Pinpoint the cell where the given text exists, returning its (X, Y) midpoint coordinate. 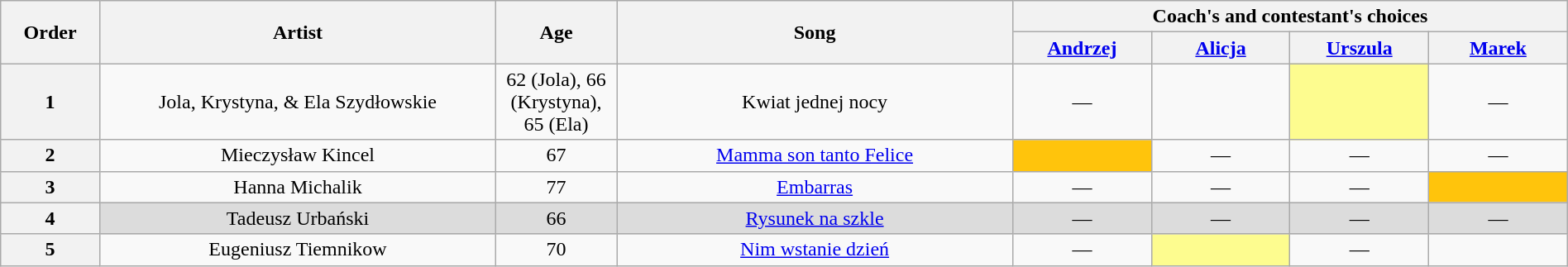
4 (50, 218)
Mamma son tanto Felice (815, 155)
3 (50, 187)
Nim wstanie dzień (815, 250)
Order (50, 32)
62 (Jola), 66 (Krystyna), 65 (Ela) (557, 102)
Mieczysław Kincel (298, 155)
Embarras (815, 187)
Hanna Michalik (298, 187)
Rysunek na szkle (815, 218)
Alicja (1221, 48)
Artist (298, 32)
1 (50, 102)
5 (50, 250)
Eugeniusz Tiemnikow (298, 250)
67 (557, 155)
2 (50, 155)
Tadeusz Urbański (298, 218)
Andrzej (1083, 48)
Age (557, 32)
Jola, Krystyna, & Ela Szydłowskie (298, 102)
Marek (1499, 48)
Urszula (1360, 48)
Coach's and contestant's choices (1290, 17)
Kwiat jednej nocy (815, 102)
77 (557, 187)
66 (557, 218)
70 (557, 250)
Song (815, 32)
